Detect which cell encompasses the target text, then output its [x, y] center coordinate. 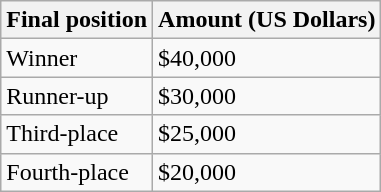
$30,000 [267, 96]
Runner-up [77, 96]
Final position [77, 20]
Fourth-place [77, 172]
$40,000 [267, 58]
$25,000 [267, 134]
Winner [77, 58]
Amount (US Dollars) [267, 20]
Third-place [77, 134]
$20,000 [267, 172]
